For the text-containing cell, return its midpoint in (X, Y) coordinate format. 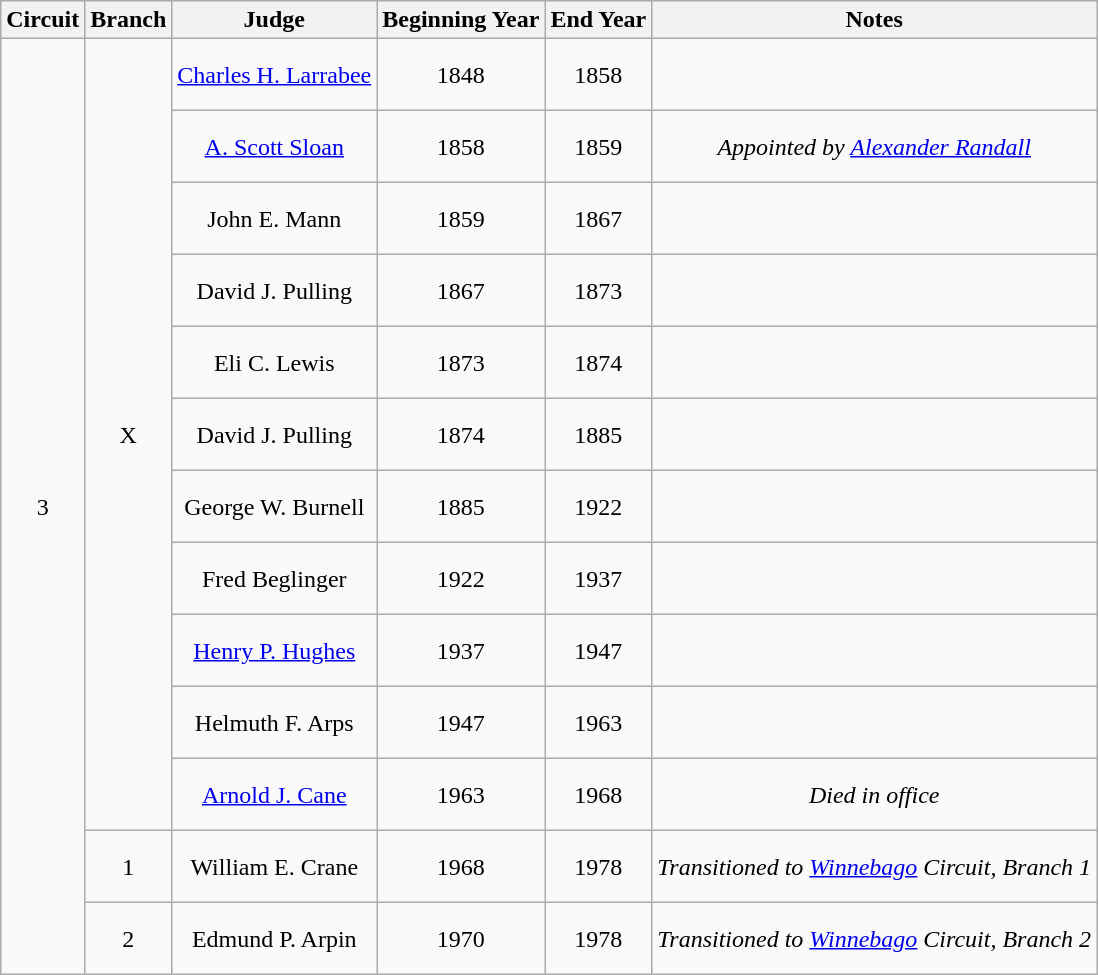
3 (43, 507)
Henry P. Hughes (274, 651)
Helmuth F. Arps (274, 723)
Died in office (874, 795)
A. Scott Sloan (274, 147)
George W. Burnell (274, 507)
Transitioned to Winnebago Circuit, Branch 2 (874, 939)
1970 (461, 939)
X (128, 435)
Beginning Year (461, 20)
Appointed by Alexander Randall (874, 147)
Arnold J. Cane (274, 795)
Edmund P. Arpin (274, 939)
John E. Mann (274, 219)
Fred Beglinger (274, 579)
Eli C. Lewis (274, 363)
2 (128, 939)
1848 (461, 75)
Charles H. Larrabee (274, 75)
Branch (128, 20)
William E. Crane (274, 867)
Circuit (43, 20)
Judge (274, 20)
Notes (874, 20)
1 (128, 867)
End Year (598, 20)
Transitioned to Winnebago Circuit, Branch 1 (874, 867)
